For the text-containing cell, return its midpoint in [x, y] coordinate format. 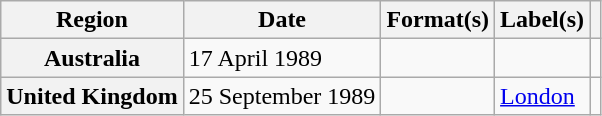
25 September 1989 [282, 96]
United Kingdom [92, 96]
Label(s) [542, 20]
Date [282, 20]
Region [92, 20]
Format(s) [438, 20]
Australia [92, 58]
17 April 1989 [282, 58]
London [542, 96]
